Return (x, y) of the center of cell containing provided text 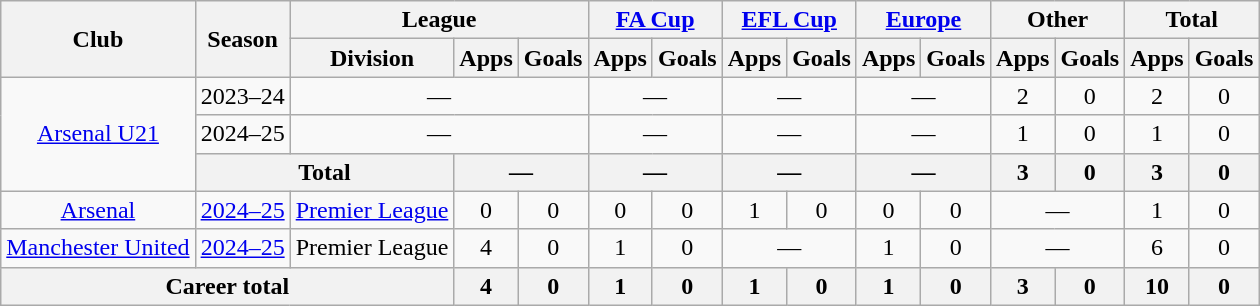
10 (1157, 286)
Other (1058, 20)
Europe (923, 20)
Division (372, 58)
FA Cup (655, 20)
6 (1157, 248)
2023–24 (242, 96)
Manchester United (98, 248)
Arsenal U21 (98, 134)
Career total (228, 286)
Club (98, 39)
League (439, 20)
Arsenal (98, 210)
EFL Cup (789, 20)
Season (242, 39)
